Return the (X, Y) coordinate for the center point of the cell that contains the specified text.  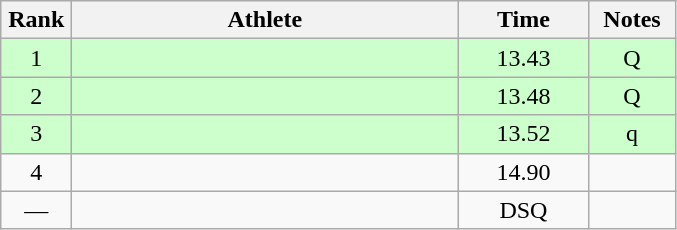
Rank (36, 20)
3 (36, 134)
13.43 (524, 58)
Time (524, 20)
q (632, 134)
Athlete (265, 20)
1 (36, 58)
13.48 (524, 96)
2 (36, 96)
4 (36, 172)
— (36, 210)
13.52 (524, 134)
Notes (632, 20)
14.90 (524, 172)
DSQ (524, 210)
